Output the [X, Y] coordinate of the center of the cell containing the given text.  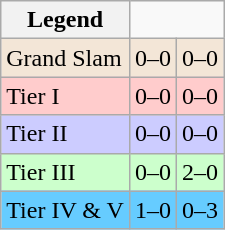
Tier III [66, 172]
Tier II [66, 134]
Grand Slam [66, 58]
1–0 [152, 210]
Tier I [66, 96]
Tier IV & V [66, 210]
2–0 [200, 172]
0–3 [200, 210]
Legend [66, 20]
